Return the (X, Y) coordinate for the center point of the cell that contains the specified text.  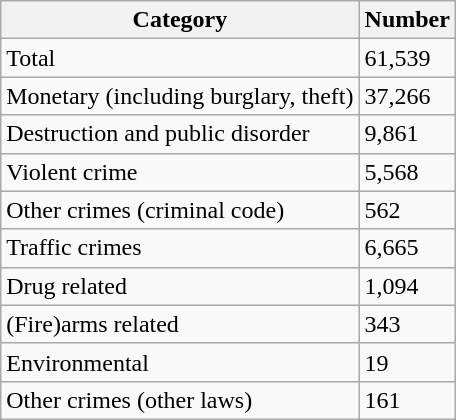
9,861 (407, 134)
Other crimes (other laws) (180, 400)
Other crimes (criminal code) (180, 210)
(Fire)arms related (180, 324)
61,539 (407, 58)
Monetary (including burglary, theft) (180, 96)
6,665 (407, 248)
1,094 (407, 286)
Environmental (180, 362)
562 (407, 210)
19 (407, 362)
343 (407, 324)
Traffic crimes (180, 248)
Destruction and public disorder (180, 134)
161 (407, 400)
37,266 (407, 96)
Violent crime (180, 172)
Total (180, 58)
5,568 (407, 172)
Category (180, 20)
Drug related (180, 286)
Number (407, 20)
